Extract the [x, y] coordinate from the center of the cell holding the provided text.  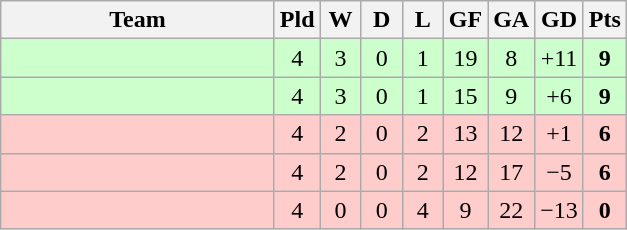
GD [560, 20]
+1 [560, 134]
22 [512, 210]
−13 [560, 210]
+6 [560, 96]
−5 [560, 172]
19 [465, 58]
13 [465, 134]
W [340, 20]
Pts [604, 20]
+11 [560, 58]
Pld [297, 20]
17 [512, 172]
Team [138, 20]
8 [512, 58]
GF [465, 20]
GA [512, 20]
D [382, 20]
L [422, 20]
15 [465, 96]
